Capture the cell that displays the provided text and extract its (x, y) central coordinate. 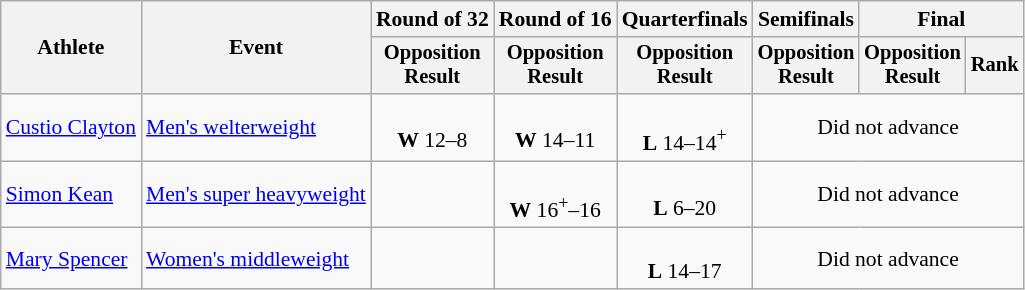
Rank (995, 66)
L 14–14+ (685, 128)
Event (256, 48)
Final (941, 19)
Round of 16 (556, 19)
W 16+–16 (556, 194)
L 6–20 (685, 194)
Mary Spencer (71, 258)
Women's middleweight (256, 258)
W 12–8 (432, 128)
Men's welterweight (256, 128)
Athlete (71, 48)
L 14–17 (685, 258)
Quarterfinals (685, 19)
Semifinals (806, 19)
Men's super heavyweight (256, 194)
Round of 32 (432, 19)
W 14–11 (556, 128)
Custio Clayton (71, 128)
Simon Kean (71, 194)
